Identify which cell holds the provided text, then report its (X, Y) central coordinate. 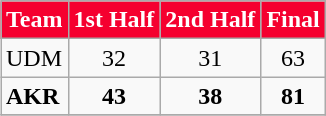
38 (210, 96)
UDM (34, 58)
31 (210, 58)
43 (114, 96)
32 (114, 58)
2nd Half (210, 20)
81 (293, 96)
63 (293, 58)
1st Half (114, 20)
AKR (34, 96)
Team (34, 20)
Final (293, 20)
